Locate the cell with the specified text and output its [x, y] center coordinate. 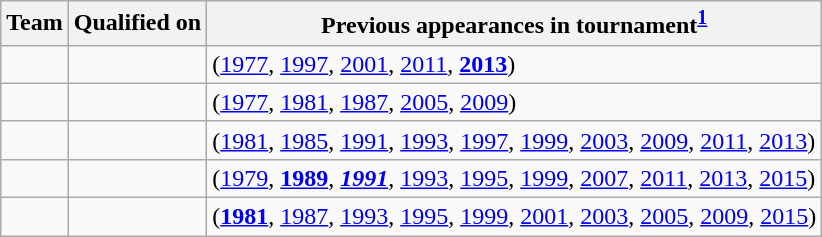
(1979, 1989, 1991, 1993, 1995, 1999, 2007, 2011, 2013, 2015) [514, 178]
(1977, 1981, 1987, 2005, 2009) [514, 102]
Team [35, 24]
Qualified on [137, 24]
(1981, 1987, 1993, 1995, 1999, 2001, 2003, 2005, 2009, 2015) [514, 217]
(1981, 1985, 1991, 1993, 1997, 1999, 2003, 2009, 2011, 2013) [514, 140]
(1977, 1997, 2001, 2011, 2013) [514, 64]
Previous appearances in tournament1 [514, 24]
